Pinpoint the cell where the given text exists, returning its [x, y] midpoint coordinate. 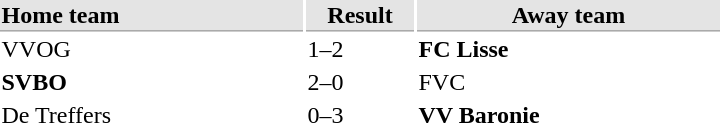
1–2 [360, 49]
Result [360, 16]
Home team [152, 16]
Away team [568, 16]
2–0 [360, 83]
SVBO [152, 83]
FC Lisse [568, 49]
VVOG [152, 49]
FVC [568, 83]
